Return [x, y] of the center of cell containing provided text 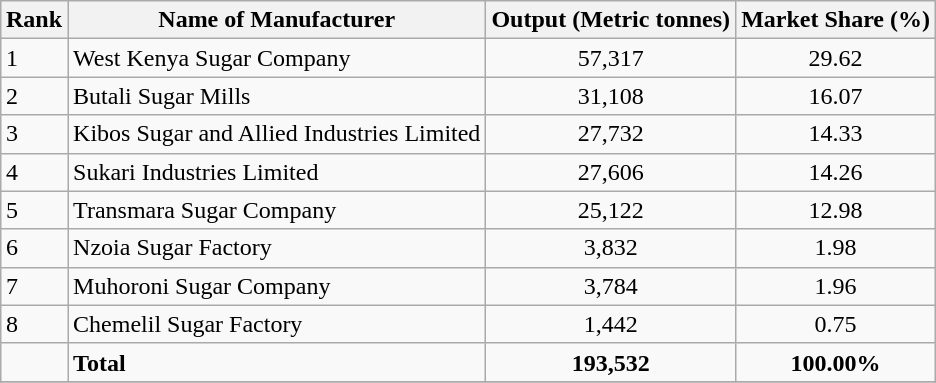
29.62 [836, 58]
Sukari Industries Limited [277, 172]
3,832 [611, 248]
27,606 [611, 172]
Muhoroni Sugar Company [277, 286]
1 [34, 58]
2 [34, 96]
Transmara Sugar Company [277, 210]
5 [34, 210]
1,442 [611, 324]
3,784 [611, 286]
14.33 [836, 134]
16.07 [836, 96]
Output (Metric tonnes) [611, 20]
6 [34, 248]
57,317 [611, 58]
1.96 [836, 286]
31,108 [611, 96]
Nzoia Sugar Factory [277, 248]
4 [34, 172]
7 [34, 286]
100.00% [836, 362]
8 [34, 324]
12.98 [836, 210]
Name of Manufacturer [277, 20]
Market Share (%) [836, 20]
193,532 [611, 362]
3 [34, 134]
14.26 [836, 172]
0.75 [836, 324]
27,732 [611, 134]
Chemelil Sugar Factory [277, 324]
West Kenya Sugar Company [277, 58]
Kibos Sugar and Allied Industries Limited [277, 134]
Rank [34, 20]
1.98 [836, 248]
25,122 [611, 210]
Total [277, 362]
Butali Sugar Mills [277, 96]
